Identify which cell holds the provided text, then report its (X, Y) central coordinate. 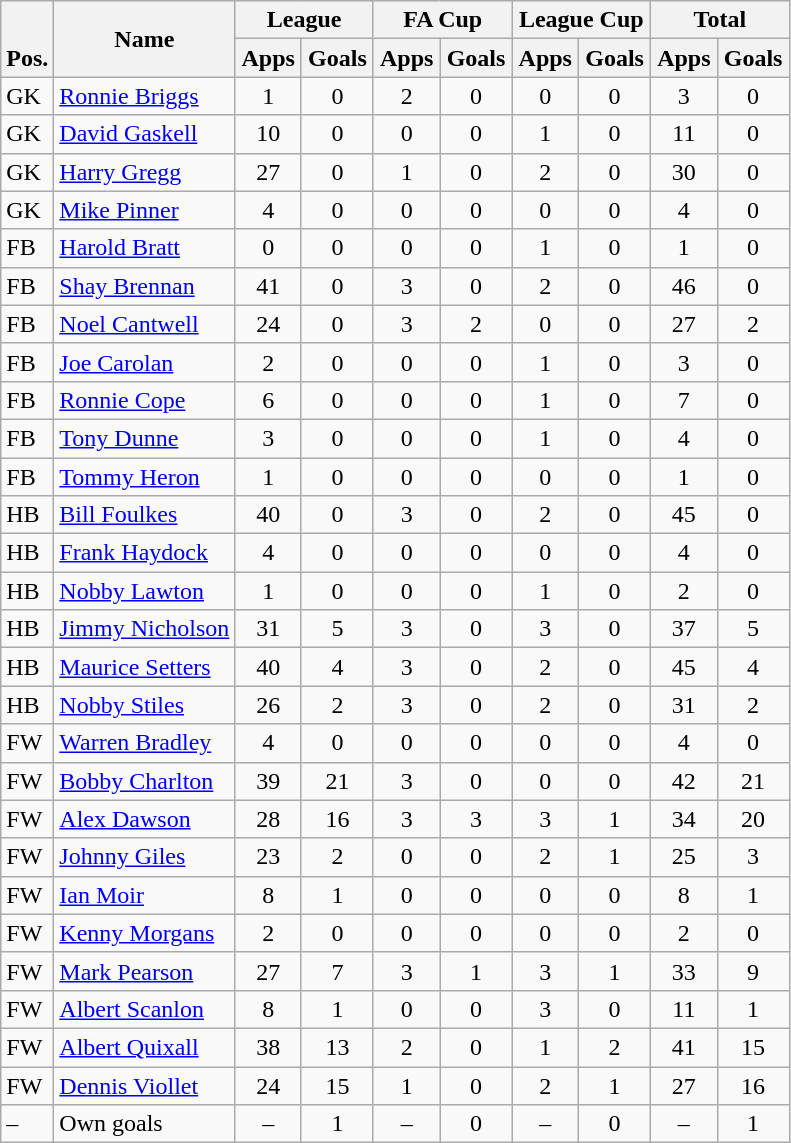
Ronnie Cope (144, 400)
League (304, 20)
Mark Pearson (144, 971)
42 (684, 781)
Alex Dawson (144, 819)
Ronnie Briggs (144, 96)
Name (144, 39)
46 (684, 286)
Pos. (28, 39)
10 (268, 134)
Kenny Morgans (144, 933)
30 (684, 172)
6 (268, 400)
Bobby Charlton (144, 781)
39 (268, 781)
Own goals (144, 1124)
Total (720, 20)
Albert Quixall (144, 1047)
Nobby Lawton (144, 591)
Mike Pinner (144, 210)
23 (268, 857)
Warren Bradley (144, 743)
Joe Carolan (144, 362)
33 (684, 971)
28 (268, 819)
Frank Haydock (144, 553)
David Gaskell (144, 134)
Tommy Heron (144, 477)
FA Cup (442, 20)
26 (268, 705)
Ian Moir (144, 895)
Shay Brennan (144, 286)
Noel Cantwell (144, 324)
Tony Dunne (144, 438)
38 (268, 1047)
Maurice Setters (144, 667)
Johnny Giles (144, 857)
25 (684, 857)
20 (753, 819)
Bill Foulkes (144, 515)
Dennis Viollet (144, 1085)
9 (753, 971)
13 (337, 1047)
Nobby Stiles (144, 705)
37 (684, 629)
Albert Scanlon (144, 1009)
League Cup (582, 20)
34 (684, 819)
Harry Gregg (144, 172)
Jimmy Nicholson (144, 629)
Harold Bratt (144, 248)
